Identify which cell holds the provided text, then report its (X, Y) central coordinate. 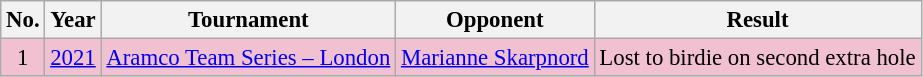
Tournament (248, 20)
Aramco Team Series – London (248, 58)
2021 (73, 58)
No. (23, 20)
Result (758, 20)
1 (23, 58)
Opponent (495, 20)
Lost to birdie on second extra hole (758, 58)
Marianne Skarpnord (495, 58)
Year (73, 20)
